Return the (x, y) coordinate for the center point of the cell that contains the specified text.  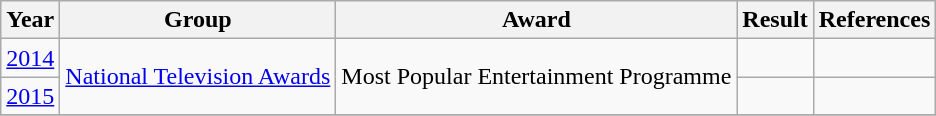
Award (536, 20)
National Television Awards (198, 77)
Year (30, 20)
Result (775, 20)
References (874, 20)
Most Popular Entertainment Programme (536, 77)
2015 (30, 96)
2014 (30, 58)
Group (198, 20)
